Provide the [x, y] coordinate of the cell's center where the given text is located.  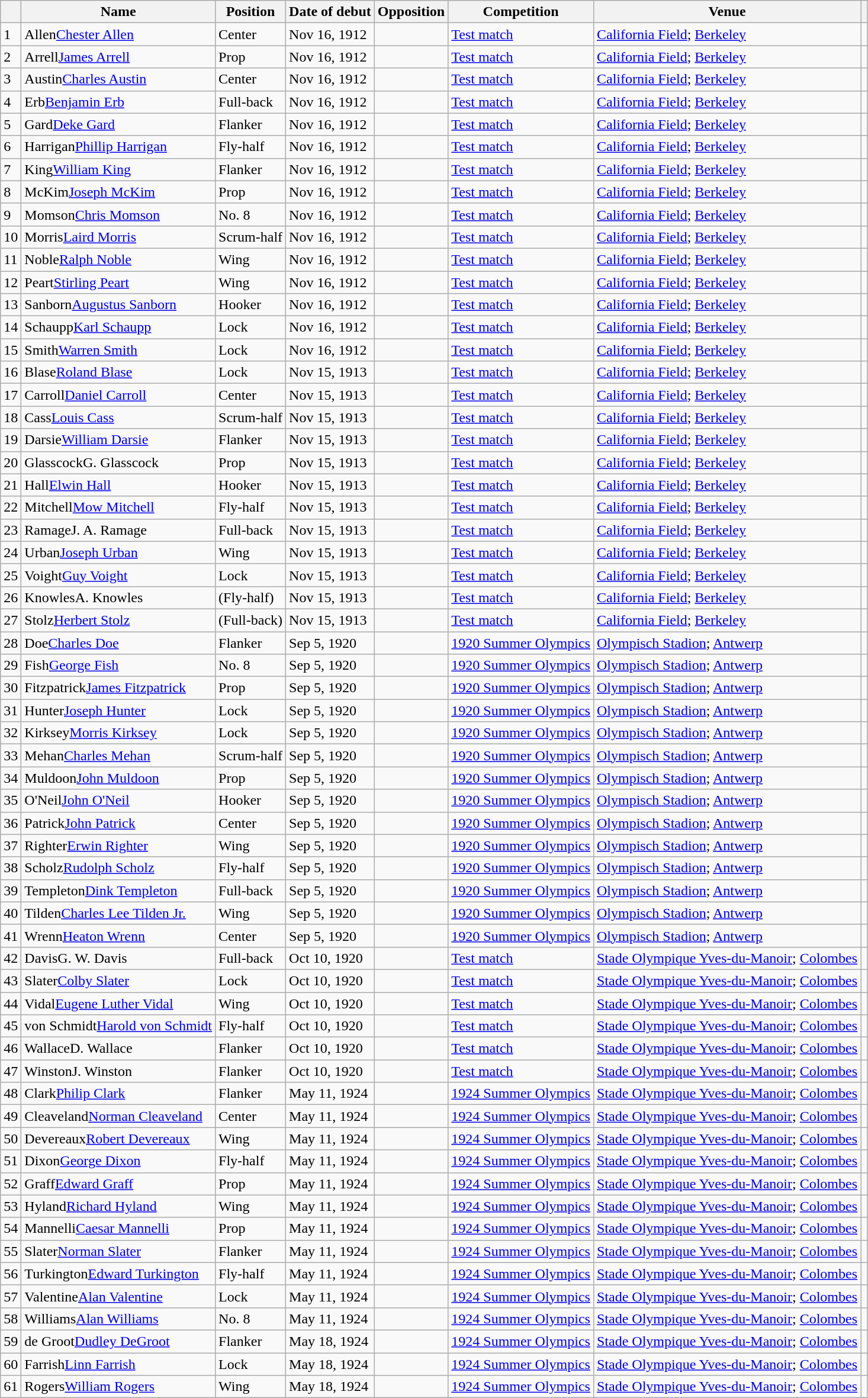
49 [11, 1116]
DavisG. W. Davis [118, 958]
RamageJ. A. Ramage [118, 530]
57 [11, 1296]
AllenChester Allen [118, 34]
15 [11, 350]
50 [11, 1139]
ArrellJames Arrell [118, 57]
61 [11, 1387]
KirkseyMorris Kirksey [118, 733]
TempletonDink Templeton [118, 891]
DoeCharles Doe [118, 642]
4 [11, 102]
PeartStirling Peart [118, 282]
VoightGuy Voight [118, 575]
MannelliCaesar Mannelli [118, 1229]
Competition [521, 12]
24 [11, 552]
SlaterNorman Slater [118, 1251]
18 [11, 417]
9 [11, 214]
SchauppKarl Schaupp [118, 327]
de GrootDudley DeGroot [118, 1341]
Venue [727, 12]
WrennHeaton Wrenn [118, 936]
PatrickJohn Patrick [118, 823]
53 [11, 1206]
40 [11, 913]
SmithWarren Smith [118, 350]
31 [11, 711]
59 [11, 1341]
22 [11, 507]
KingWilliam King [118, 169]
51 [11, 1161]
Date of debut [330, 12]
2 [11, 57]
55 [11, 1251]
52 [11, 1184]
McKimJoseph McKim [118, 192]
RogersWilliam Rogers [118, 1387]
33 [11, 756]
Name [118, 12]
19 [11, 440]
Opposition [411, 12]
HarriganPhillip Harrigan [118, 147]
16 [11, 372]
VidalEugene Luther Vidal [118, 1004]
MitchellMow Mitchell [118, 507]
13 [11, 305]
TildenCharles Lee Tilden Jr. [118, 913]
30 [11, 688]
26 [11, 597]
5 [11, 124]
28 [11, 642]
(Fly-half) [251, 597]
WallaceD. Wallace [118, 1049]
DixonGeorge Dixon [118, 1161]
8 [11, 192]
DarsieWilliam Darsie [118, 440]
SlaterColby Slater [118, 981]
FishGeorge Fish [118, 666]
6 [11, 147]
10 [11, 237]
RighterErwin Righter [118, 846]
42 [11, 958]
34 [11, 778]
WilliamsAlan Williams [118, 1319]
12 [11, 282]
ScholzRudolph Scholz [118, 868]
54 [11, 1229]
29 [11, 666]
SanbornAugustus Sanborn [118, 305]
MehanCharles Mehan [118, 756]
UrbanJoseph Urban [118, 552]
58 [11, 1319]
ClarkPhilip Clark [118, 1094]
60 [11, 1364]
HallElwin Hall [118, 485]
GraffEdward Graff [118, 1184]
47 [11, 1071]
CassLouis Cass [118, 417]
FarrishLinn Farrish [118, 1364]
32 [11, 733]
1 [11, 34]
DevereauxRobert Devereaux [118, 1139]
23 [11, 530]
GlasscockG. Glasscock [118, 462]
48 [11, 1094]
37 [11, 846]
39 [11, 891]
TurkingtonEdward Turkington [118, 1274]
O'NeilJohn O'Neil [118, 801]
von SchmidtHarold von Schmidt [118, 1026]
35 [11, 801]
27 [11, 620]
45 [11, 1026]
56 [11, 1274]
25 [11, 575]
BlaseRoland Blase [118, 372]
FitzpatrickJames Fitzpatrick [118, 688]
CarrollDaniel Carroll [118, 395]
3 [11, 79]
MomsonChris Momson [118, 214]
HunterJoseph Hunter [118, 711]
44 [11, 1004]
Position [251, 12]
20 [11, 462]
38 [11, 868]
14 [11, 327]
11 [11, 259]
NobleRalph Noble [118, 259]
21 [11, 485]
KnowlesA. Knowles [118, 597]
7 [11, 169]
17 [11, 395]
HylandRichard Hyland [118, 1206]
(Full-back) [251, 620]
WinstonJ. Winston [118, 1071]
41 [11, 936]
CleavelandNorman Cleaveland [118, 1116]
GardDeke Gard [118, 124]
StolzHerbert Stolz [118, 620]
ErbBenjamin Erb [118, 102]
46 [11, 1049]
36 [11, 823]
ValentineAlan Valentine [118, 1296]
MorrisLaird Morris [118, 237]
AustinCharles Austin [118, 79]
MuldoonJohn Muldoon [118, 778]
43 [11, 981]
